Capture the cell that displays the provided text and extract its (X, Y) central coordinate. 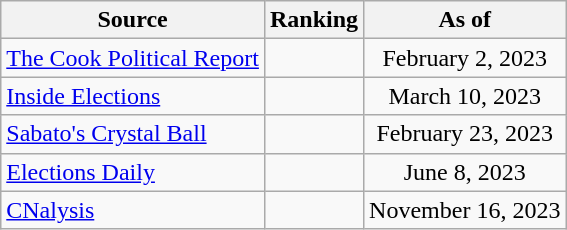
Elections Daily (133, 172)
Inside Elections (133, 96)
November 16, 2023 (465, 210)
CNalysis (133, 210)
June 8, 2023 (465, 172)
Source (133, 20)
The Cook Political Report (133, 58)
February 23, 2023 (465, 134)
March 10, 2023 (465, 96)
As of (465, 20)
Sabato's Crystal Ball (133, 134)
February 2, 2023 (465, 58)
Ranking (314, 20)
